Locate the cell with the specified text and output its [X, Y] center coordinate. 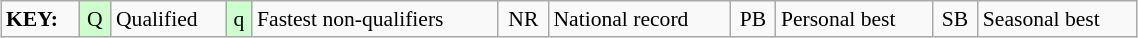
National record [639, 19]
Q [95, 19]
q [239, 19]
NR [523, 19]
Seasonal best [1058, 19]
SB [955, 19]
PB [753, 19]
Personal best [854, 19]
KEY: [40, 19]
Fastest non-qualifiers [375, 19]
Qualified [168, 19]
